Find where the given text appears and provide that cell's center as (x, y) coordinate. 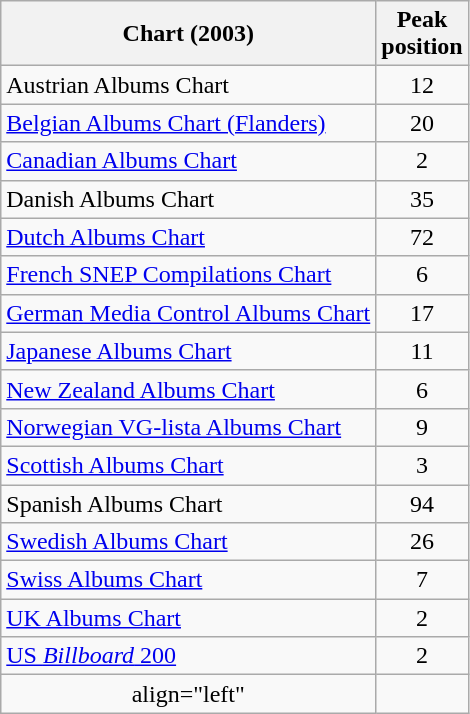
Belgian Albums Chart (Flanders) (188, 123)
Peakposition (422, 34)
Danish Albums Chart (188, 199)
9 (422, 427)
Scottish Albums Chart (188, 465)
Canadian Albums Chart (188, 161)
align="left" (188, 694)
US Billboard 200 (188, 656)
Spanish Albums Chart (188, 503)
12 (422, 85)
Swedish Albums Chart (188, 542)
Dutch Albums Chart (188, 237)
Swiss Albums Chart (188, 580)
7 (422, 580)
20 (422, 123)
Austrian Albums Chart (188, 85)
35 (422, 199)
French SNEP Compilations Chart (188, 275)
Japanese Albums Chart (188, 351)
UK Albums Chart (188, 618)
Norwegian VG-lista Albums Chart (188, 427)
3 (422, 465)
94 (422, 503)
New Zealand Albums Chart (188, 389)
Chart (2003) (188, 34)
17 (422, 313)
German Media Control Albums Chart (188, 313)
11 (422, 351)
26 (422, 542)
72 (422, 237)
